Provide the [x, y] coordinate of the cell's center where the given text is located.  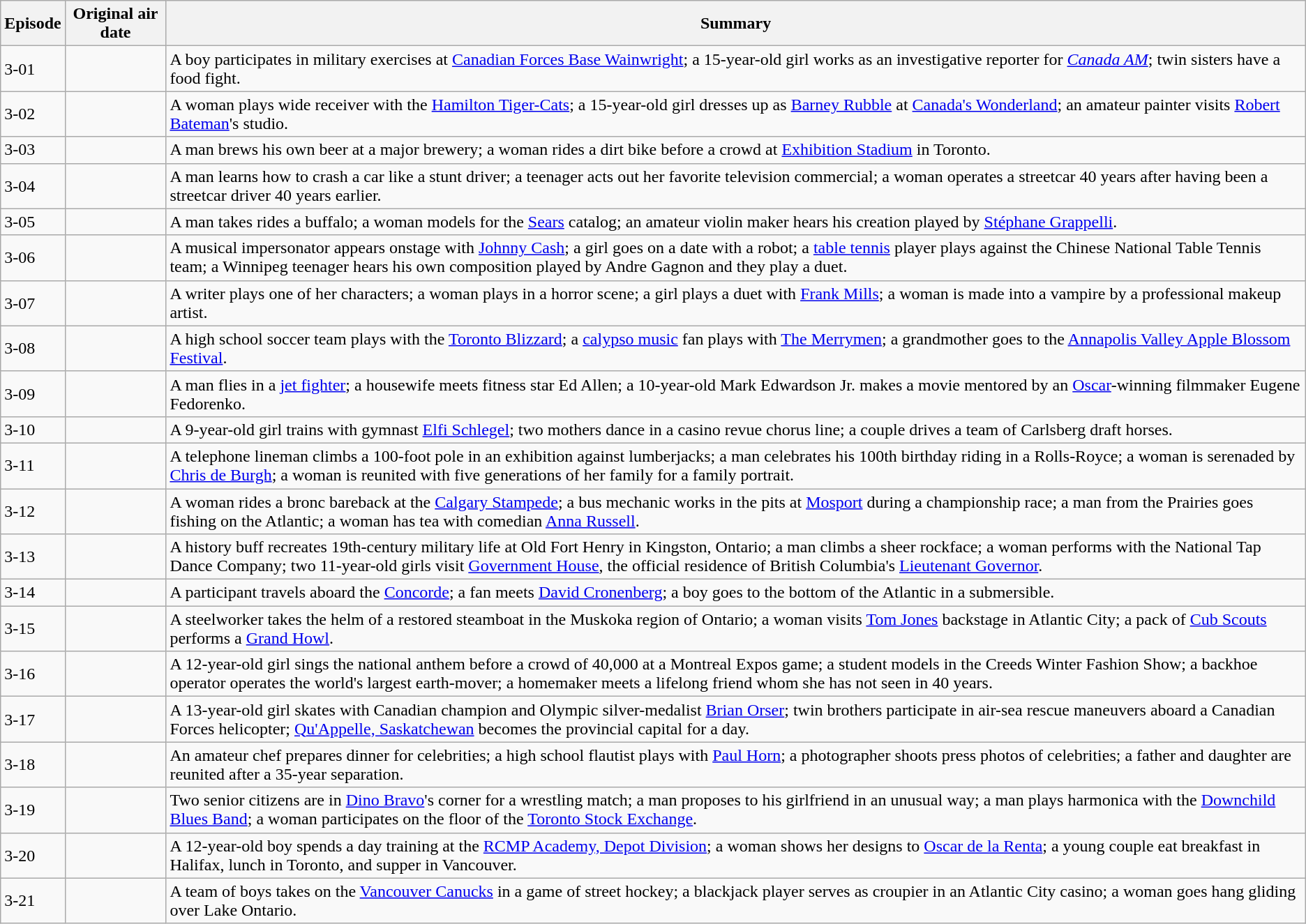
3-15 [33, 629]
Summary [735, 24]
A man takes rides a buffalo; a woman models for the Sears catalog; an amateur violin maker hears his creation played by Stéphane Grappelli. [735, 222]
3-17 [33, 720]
3-08 [33, 349]
3-12 [33, 510]
3-13 [33, 556]
3-09 [33, 393]
A man brews his own beer at a major brewery; a woman rides a dirt bike before a crowd at Exhibition Stadium in Toronto. [735, 150]
3-10 [33, 430]
3-06 [33, 258]
3-02 [33, 114]
3-21 [33, 901]
Original air date [116, 24]
A participant travels aboard the Concorde; a fan meets David Cronenberg; a boy goes to the bottom of the Atlantic in a submersible. [735, 593]
3-14 [33, 593]
3-03 [33, 150]
3-11 [33, 466]
Episode [33, 24]
3-01 [33, 68]
3-18 [33, 764]
3-05 [33, 222]
3-07 [33, 303]
3-04 [33, 185]
3-19 [33, 810]
3-16 [33, 674]
3-20 [33, 855]
